Capture the cell that displays the provided text and extract its [X, Y] central coordinate. 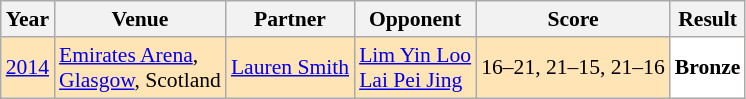
Lim Yin Loo Lai Pei Jing [415, 68]
Partner [290, 19]
Result [708, 19]
2014 [28, 68]
Lauren Smith [290, 68]
Emirates Arena,Glasgow, Scotland [140, 68]
16–21, 21–15, 21–16 [573, 68]
Opponent [415, 19]
Bronze [708, 68]
Score [573, 19]
Year [28, 19]
Venue [140, 19]
